Scan for the cell matching the given text and deliver its (x, y) coordinate at center. 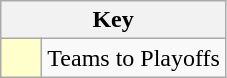
Key (114, 20)
Teams to Playoffs (134, 58)
